Find where the given text appears and provide that cell's center as [X, Y] coordinate. 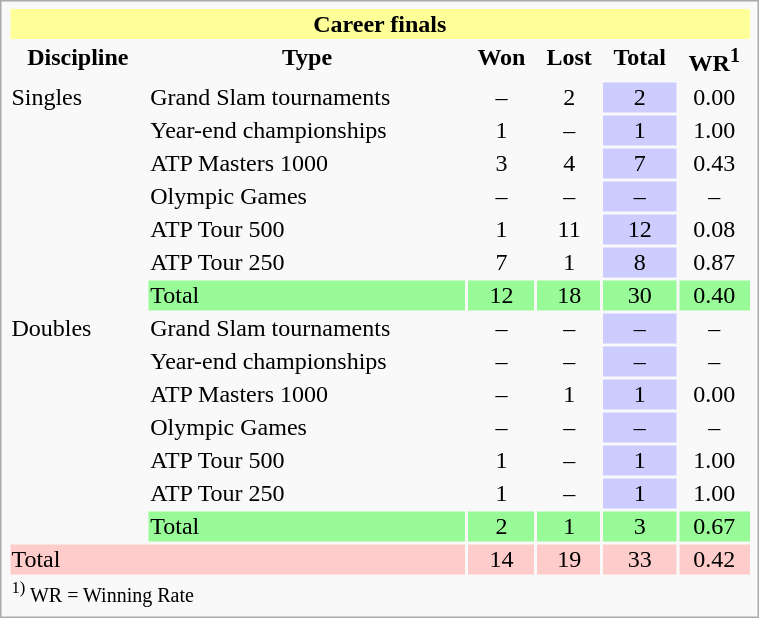
0.87 [714, 262]
1) WR = Winning Rate [380, 593]
19 [570, 559]
11 [570, 229]
Discipline [78, 60]
8 [640, 262]
Doubles [78, 427]
WR1 [714, 60]
14 [501, 559]
4 [570, 163]
0.67 [714, 526]
18 [570, 295]
0.08 [714, 229]
Lost [570, 60]
0.40 [714, 295]
Singles [78, 196]
0.43 [714, 163]
33 [640, 559]
Type [307, 60]
Won [501, 60]
0.42 [714, 559]
Career finals [380, 24]
30 [640, 295]
